Scan for the cell matching the given text and deliver its (x, y) coordinate at center. 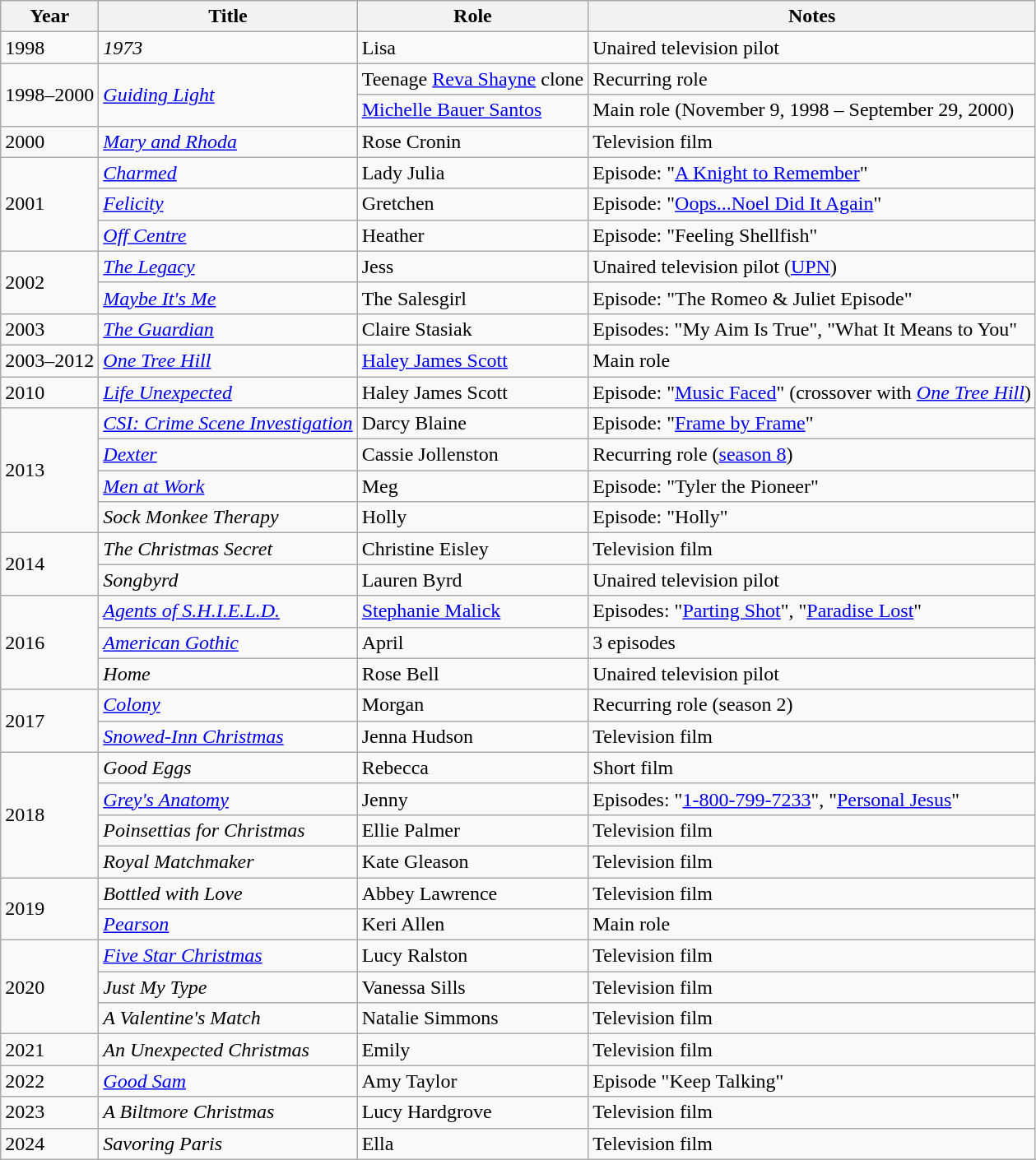
April (472, 643)
Good Eggs (228, 768)
Christine Eisley (472, 549)
Episode: "A Knight to Remember" (812, 173)
Bottled with Love (228, 893)
Lisa (472, 48)
Jess (472, 267)
Lauren Byrd (472, 580)
Notes (812, 16)
Savoring Paris (228, 1144)
2013 (49, 471)
2023 (49, 1112)
Rebecca (472, 768)
Episode: "Music Faced" (crossover with One Tree Hill) (812, 392)
CSI: Crime Scene Investigation (228, 424)
Lucy Hardgrove (472, 1112)
Episode: "Frame by Frame" (812, 424)
Colony (228, 705)
Vanessa Sills (472, 987)
Heather (472, 235)
Emily (472, 1050)
Dexter (228, 455)
Jenna Hudson (472, 736)
Guiding Light (228, 95)
Natalie Simmons (472, 1018)
Five Star Christmas (228, 956)
1998–2000 (49, 95)
Recurring role (season 2) (812, 705)
Teenage Reva Shayne clone (472, 79)
Off Centre (228, 235)
American Gothic (228, 643)
Poinsettias for Christmas (228, 830)
Rose Cronin (472, 142)
2001 (49, 204)
An Unexpected Christmas (228, 1050)
2000 (49, 142)
Kate Gleason (472, 861)
Just My Type (228, 987)
Stephanie Malick (472, 611)
Holly (472, 517)
2018 (49, 814)
Lucy Ralston (472, 956)
Sock Monkee Therapy (228, 517)
3 episodes (812, 643)
Charmed (228, 173)
Darcy Blaine (472, 424)
A Valentine's Match (228, 1018)
2021 (49, 1050)
Gretchen (472, 204)
Cassie Jollenston (472, 455)
2024 (49, 1144)
Maybe It's Me (228, 298)
Episode "Keep Talking" (812, 1081)
The Legacy (228, 267)
Claire Stasiak (472, 329)
Episodes: "Parting Shot", "Paradise Lost" (812, 611)
Life Unexpected (228, 392)
2010 (49, 392)
The Guardian (228, 329)
2022 (49, 1081)
Short film (812, 768)
2003–2012 (49, 360)
Meg (472, 486)
Year (49, 16)
Episode: "Oops...Noel Did It Again" (812, 204)
Keri Allen (472, 925)
The Christmas Secret (228, 549)
Lady Julia (472, 173)
2002 (49, 282)
Pearson (228, 925)
Role (472, 16)
Title (228, 16)
Jenny (472, 799)
Felicity (228, 204)
Episodes: "My Aim Is True", "What It Means to You" (812, 329)
Men at Work (228, 486)
2020 (49, 987)
1998 (49, 48)
Main role (November 9, 1998 – September 29, 2000) (812, 110)
Songbyrd (228, 580)
Royal Matchmaker (228, 861)
Episode: "The Romeo & Juliet Episode" (812, 298)
Ella (472, 1144)
Recurring role (812, 79)
Ellie Palmer (472, 830)
2016 (49, 643)
Abbey Lawrence (472, 893)
Michelle Bauer Santos (472, 110)
Morgan (472, 705)
Episodes: "1-800-799-7233", "Personal Jesus" (812, 799)
One Tree Hill (228, 360)
2019 (49, 908)
Agents of S.H.I.E.L.D. (228, 611)
Episode: "Tyler the Pioneer" (812, 486)
Snowed-Inn Christmas (228, 736)
Unaired television pilot (UPN) (812, 267)
Home (228, 674)
A Biltmore Christmas (228, 1112)
Recurring role (season 8) (812, 455)
Episode: "Feeling Shellfish" (812, 235)
Good Sam (228, 1081)
2003 (49, 329)
1973 (228, 48)
The Salesgirl (472, 298)
2017 (49, 721)
Episode: "Holly" (812, 517)
Rose Bell (472, 674)
2014 (49, 564)
Amy Taylor (472, 1081)
Mary and Rhoda (228, 142)
Grey's Anatomy (228, 799)
